Return (X, Y) of the center of cell containing provided text 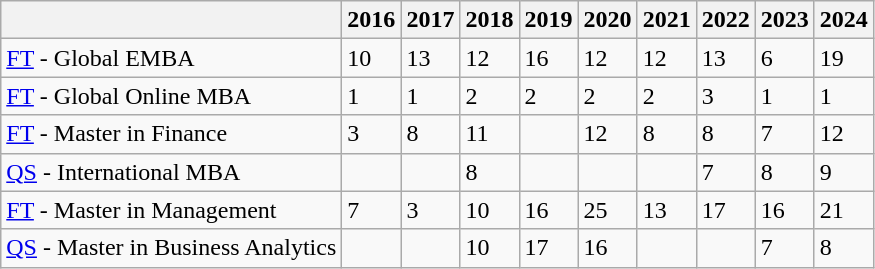
2020 (608, 20)
2016 (372, 20)
QS - International MBA (172, 172)
FT - Global EMBA (172, 58)
2017 (430, 20)
2023 (784, 20)
19 (844, 58)
FT - Master in Management (172, 210)
11 (490, 134)
9 (844, 172)
25 (608, 210)
2019 (548, 20)
2018 (490, 20)
21 (844, 210)
FT - Global Online MBA (172, 96)
2024 (844, 20)
2022 (726, 20)
FT - Master in Finance (172, 134)
QS - Master in Business Analytics (172, 248)
2021 (666, 20)
6 (784, 58)
